Return the (X, Y) coordinate for the center point of the cell that contains the specified text.  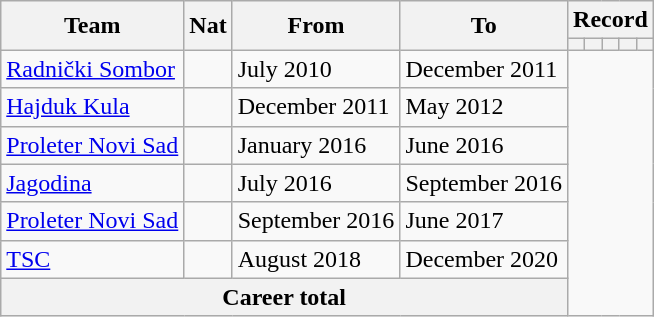
Record (611, 20)
December 2020 (484, 259)
Jagodina (92, 183)
Hajduk Kula (92, 107)
July 2016 (316, 183)
TSC (92, 259)
August 2018 (316, 259)
Team (92, 26)
May 2012 (484, 107)
January 2016 (316, 145)
To (484, 26)
Radnički Sombor (92, 69)
Nat (208, 26)
June 2017 (484, 221)
From (316, 26)
June 2016 (484, 145)
Career total (284, 297)
July 2010 (316, 69)
